Locate the cell with the specified text and output its (x, y) center coordinate. 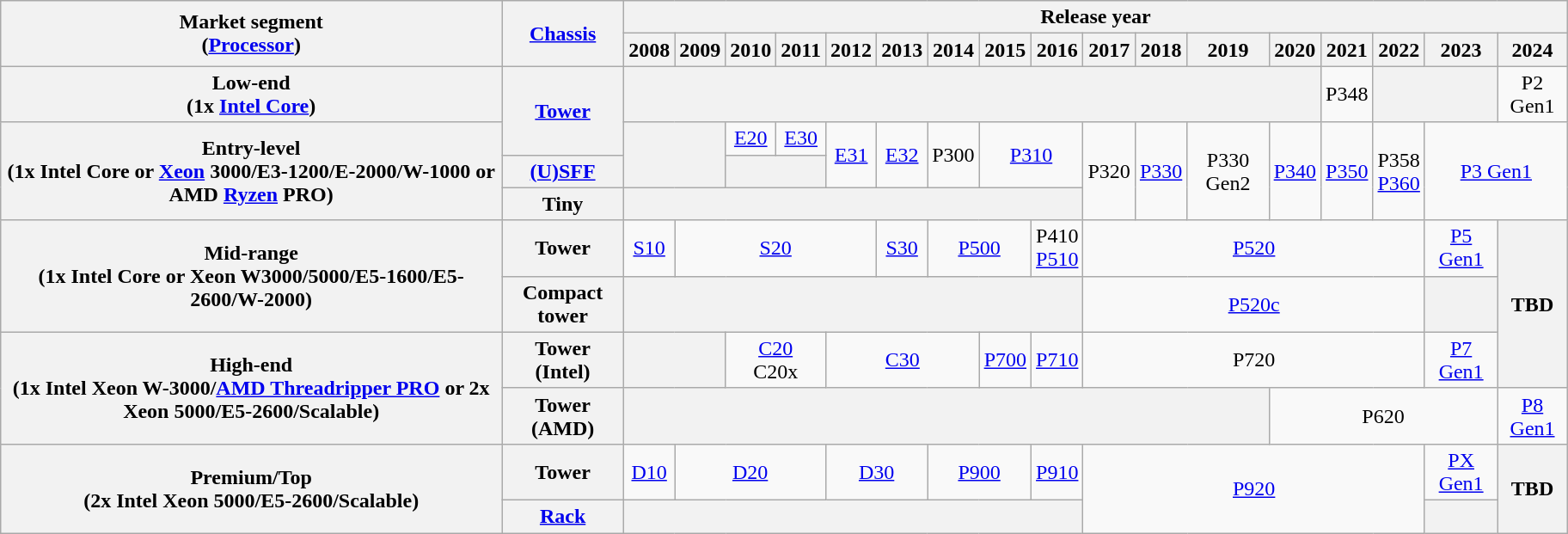
E20 (751, 138)
S20 (775, 248)
Market segment(Processor) (251, 34)
2019 (1228, 50)
2018 (1161, 50)
P520c (1253, 304)
P320 (1109, 171)
P350 (1347, 171)
2022 (1399, 50)
2024 (1532, 50)
High-end(1x Intel Xeon W-3000/AMD Threadripper PRO or 2x Xeon 5000/E5-2600/Scalable) (251, 388)
P900 (980, 471)
P330 Gen2 (1228, 171)
E32 (903, 155)
P7 Gen1 (1461, 359)
P620 (1383, 416)
P910 (1057, 471)
P700 (1005, 359)
Low-end(1x Intel Core) (251, 95)
P330 (1161, 171)
P710 (1057, 359)
P5 Gen1 (1461, 248)
P348 (1347, 95)
C30 (903, 359)
S30 (903, 248)
E30 (801, 138)
P3 Gen1 (1496, 171)
2010 (751, 50)
2020 (1295, 50)
Chassis (563, 34)
D30 (877, 471)
Tower (Intel) (563, 359)
P8 Gen1 (1532, 416)
P300 (953, 155)
S10 (650, 248)
Tower (AMD) (563, 416)
2012 (851, 50)
P520 (1253, 248)
2011 (801, 50)
P2 Gen1 (1532, 95)
2023 (1461, 50)
P310 (1032, 155)
2021 (1347, 50)
Compact tower (563, 304)
2014 (953, 50)
Entry-level(1x Intel Core or Xeon 3000/E3-1200/E-2000/W-1000 or AMD Ryzen PRO) (251, 171)
D20 (750, 471)
2017 (1109, 50)
2016 (1057, 50)
PX Gen1 (1461, 471)
P410P510 (1057, 248)
Tiny (563, 204)
E31 (851, 155)
Mid-range(1x Intel Core or Xeon W3000/5000/E5-1600/E5-2600/W-2000) (251, 276)
P358P360 (1399, 171)
P920 (1253, 488)
2008 (650, 50)
(U)SFF (563, 171)
2015 (1005, 50)
C20C20x (775, 359)
D10 (650, 471)
P340 (1295, 171)
P720 (1253, 359)
Rack (563, 516)
Release year (1096, 17)
2009 (700, 50)
P500 (980, 248)
Premium/Top(2x Intel Xeon 5000/E5-2600/Scalable) (251, 488)
2013 (903, 50)
